From the cell containing the given text, extract its center point as [X, Y] coordinate. 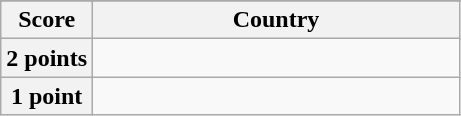
Score [47, 20]
Country [276, 20]
2 points [47, 58]
1 point [47, 96]
